Output the (x, y) coordinate of the center of the cell containing the given text.  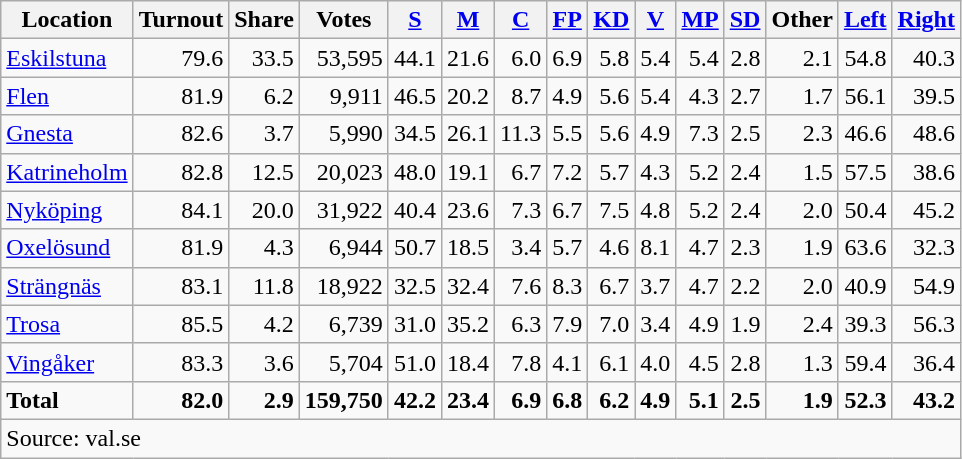
5.8 (612, 58)
18.5 (468, 248)
40.4 (414, 210)
159,750 (344, 400)
8.1 (656, 248)
1.3 (802, 362)
6,944 (344, 248)
Vingåker (67, 362)
35.2 (468, 324)
39.3 (865, 324)
46.6 (865, 134)
23.6 (468, 210)
9,911 (344, 96)
56.1 (865, 96)
7.2 (568, 172)
33.5 (264, 58)
Eskilstuna (67, 58)
32.3 (926, 248)
6.0 (521, 58)
8.7 (521, 96)
54.9 (926, 286)
2.1 (802, 58)
44.1 (414, 58)
12.5 (264, 172)
Share (264, 20)
C (521, 20)
48.6 (926, 134)
4.2 (264, 324)
56.3 (926, 324)
Gnesta (67, 134)
4.5 (700, 362)
4.8 (656, 210)
54.8 (865, 58)
59.4 (865, 362)
5.1 (700, 400)
50.7 (414, 248)
2.7 (745, 96)
18.4 (468, 362)
1.5 (802, 172)
Left (865, 20)
3.6 (264, 362)
36.4 (926, 362)
2.2 (745, 286)
32.4 (468, 286)
83.1 (181, 286)
19.1 (468, 172)
Turnout (181, 20)
40.3 (926, 58)
23.4 (468, 400)
Flen (67, 96)
83.3 (181, 362)
20.2 (468, 96)
7.8 (521, 362)
46.5 (414, 96)
52.3 (865, 400)
82.0 (181, 400)
53,595 (344, 58)
2.9 (264, 400)
40.9 (865, 286)
82.6 (181, 134)
5.5 (568, 134)
7.0 (612, 324)
20,023 (344, 172)
43.2 (926, 400)
Total (67, 400)
79.6 (181, 58)
MP (700, 20)
45.2 (926, 210)
Right (926, 20)
85.5 (181, 324)
32.5 (414, 286)
34.5 (414, 134)
Votes (344, 20)
Strängnäs (67, 286)
4.6 (612, 248)
42.2 (414, 400)
82.8 (181, 172)
48.0 (414, 172)
31,922 (344, 210)
Other (802, 20)
Katrineholm (67, 172)
FP (568, 20)
11.8 (264, 286)
Trosa (67, 324)
KD (612, 20)
7.5 (612, 210)
6.3 (521, 324)
63.6 (865, 248)
1.7 (802, 96)
SD (745, 20)
Source: val.se (481, 438)
V (656, 20)
Oxelösund (67, 248)
39.5 (926, 96)
20.0 (264, 210)
S (414, 20)
5,990 (344, 134)
57.5 (865, 172)
51.0 (414, 362)
21.6 (468, 58)
4.0 (656, 362)
7.6 (521, 286)
50.4 (865, 210)
11.3 (521, 134)
18,922 (344, 286)
26.1 (468, 134)
6.8 (568, 400)
38.6 (926, 172)
5,704 (344, 362)
7.9 (568, 324)
8.3 (568, 286)
Location (67, 20)
31.0 (414, 324)
84.1 (181, 210)
M (468, 20)
6.1 (612, 362)
4.1 (568, 362)
6,739 (344, 324)
Nyköping (67, 210)
